Return [X, Y] of the center of cell containing provided text 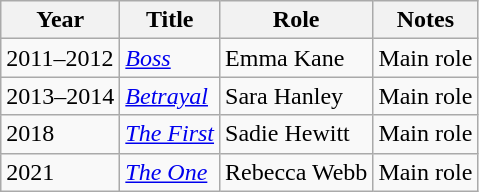
2013–2014 [60, 96]
Sadie Hewitt [296, 134]
2011–2012 [60, 58]
Sara Hanley [296, 96]
Role [296, 20]
2021 [60, 172]
Notes [426, 20]
Emma Kane [296, 58]
Boss [170, 58]
Rebecca Webb [296, 172]
The One [170, 172]
2018 [60, 134]
Year [60, 20]
The First [170, 134]
Title [170, 20]
Betrayal [170, 96]
